Output the (x, y) coordinate of the center of the cell containing the given text.  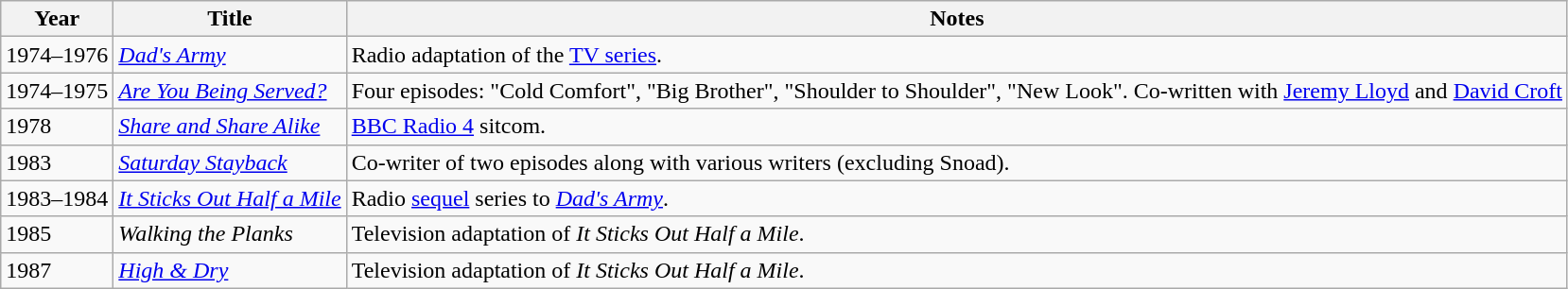
Four episodes: "Cold Comfort", "Big Brother", "Shoulder to Shoulder", "New Look". Co-written with Jeremy Lloyd and David Croft (957, 91)
1987 (57, 270)
1974–1976 (57, 55)
1985 (57, 234)
Co-writer of two episodes along with various writers (excluding Snoad). (957, 162)
Share and Share Alike (230, 127)
BBC Radio 4 sitcom. (957, 127)
Dad's Army (230, 55)
Year (57, 19)
1974–1975 (57, 91)
Walking the Planks (230, 234)
Notes (957, 19)
Are You Being Served? (230, 91)
1978 (57, 127)
It Sticks Out Half a Mile (230, 198)
Title (230, 19)
1983–1984 (57, 198)
1983 (57, 162)
High & Dry (230, 270)
Radio sequel series to Dad's Army. (957, 198)
Radio adaptation of the TV series. (957, 55)
Saturday Stayback (230, 162)
